Extract the [X, Y] coordinate from the center of the cell holding the provided text.  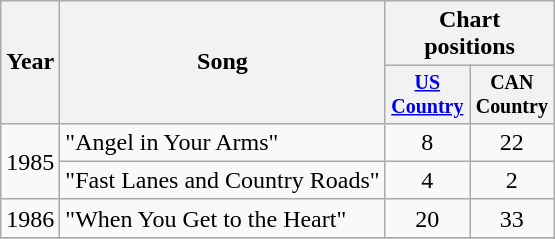
Year [30, 62]
1985 [30, 161]
CAN Country [512, 94]
20 [427, 218]
US Country [427, 94]
2 [512, 180]
4 [427, 180]
8 [427, 142]
"When You Get to the Heart" [222, 218]
33 [512, 218]
22 [512, 142]
1986 [30, 218]
"Angel in Your Arms" [222, 142]
Song [222, 62]
"Fast Lanes and Country Roads" [222, 180]
Chart positions [470, 34]
